Return the (x, y) coordinate for the center point of the cell that contains the specified text.  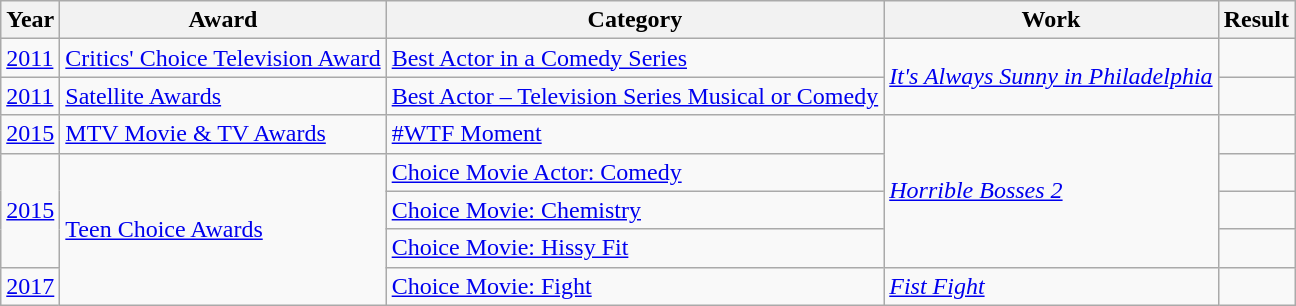
Choice Movie Actor: Comedy (635, 172)
Year (30, 20)
Best Actor – Television Series Musical or Comedy (635, 96)
Best Actor in a Comedy Series (635, 58)
Critics' Choice Television Award (223, 58)
Fist Fight (1051, 286)
Choice Movie: Hissy Fit (635, 248)
Teen Choice Awards (223, 229)
2017 (30, 286)
Result (1256, 20)
Work (1051, 20)
#WTF Moment (635, 134)
It's Always Sunny in Philadelphia (1051, 77)
Choice Movie: Chemistry (635, 210)
MTV Movie & TV Awards (223, 134)
Category (635, 20)
Horrible Bosses 2 (1051, 191)
Satellite Awards (223, 96)
Choice Movie: Fight (635, 286)
Award (223, 20)
